Find where the given text appears and provide that cell's center as [X, Y] coordinate. 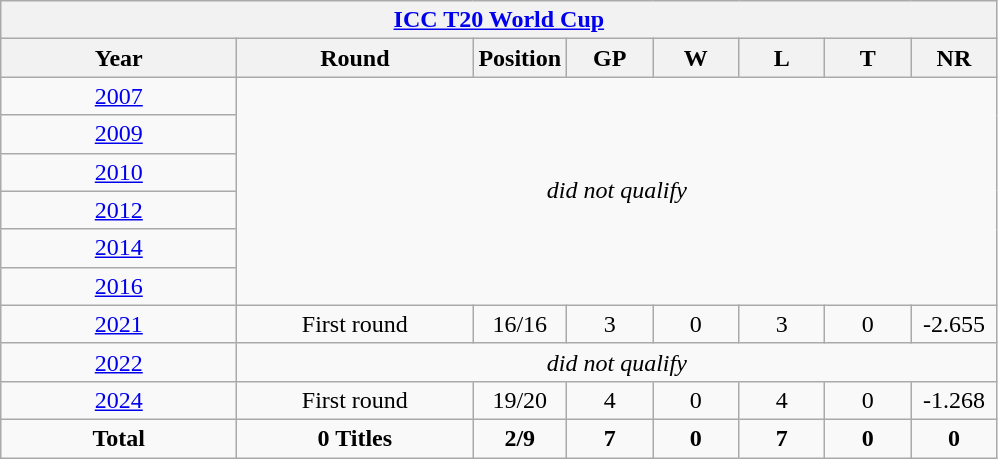
-2.655 [954, 324]
2007 [119, 96]
2012 [119, 210]
2010 [119, 172]
Round [355, 58]
NR [954, 58]
2024 [119, 400]
2/9 [520, 438]
2009 [119, 134]
2016 [119, 286]
L [782, 58]
0 Titles [355, 438]
Position [520, 58]
-1.268 [954, 400]
2021 [119, 324]
16/16 [520, 324]
Year [119, 58]
19/20 [520, 400]
ICC T20 World Cup [499, 20]
W [696, 58]
2014 [119, 248]
Total [119, 438]
T [868, 58]
2022 [119, 362]
GP [610, 58]
